Pinpoint the cell where the given text exists, returning its [X, Y] midpoint coordinate. 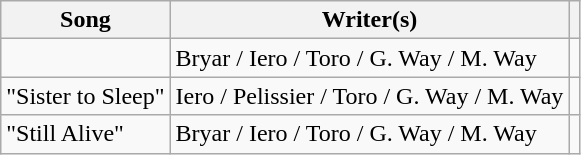
"Still Alive" [86, 134]
Writer(s) [370, 20]
Iero / Pelissier / Toro / G. Way / M. Way [370, 96]
"Sister to Sleep" [86, 96]
Song [86, 20]
